Search for the cell housing the specified text and yield its [X, Y] center coordinate. 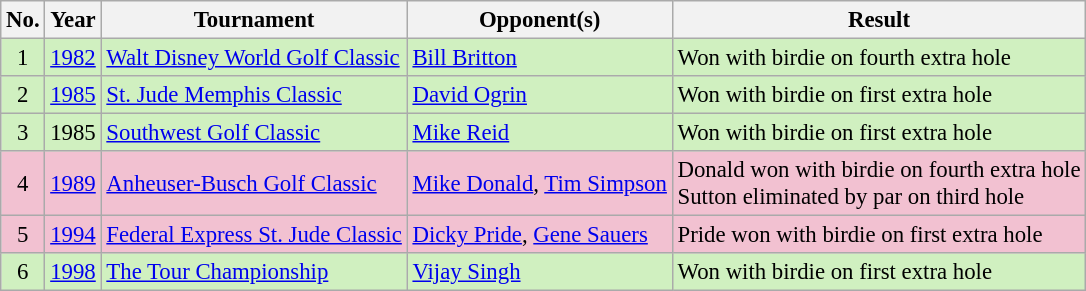
St. Jude Memphis Classic [254, 95]
Pride won with birdie on first extra hole [879, 235]
Southwest Golf Classic [254, 133]
Opponent(s) [540, 20]
5 [23, 235]
Mike Donald, Tim Simpson [540, 184]
Federal Express St. Jude Classic [254, 235]
1982 [73, 58]
1 [23, 58]
Donald won with birdie on fourth extra holeSutton eliminated by par on third hole [879, 184]
Anheuser-Busch Golf Classic [254, 184]
Bill Britton [540, 58]
Mike Reid [540, 133]
David Ogrin [540, 95]
Result [879, 20]
Year [73, 20]
Dicky Pride, Gene Sauers [540, 235]
4 [23, 184]
1994 [73, 235]
3 [23, 133]
Tournament [254, 20]
Won with birdie on fourth extra hole [879, 58]
1989 [73, 184]
No. [23, 20]
2 [23, 95]
Walt Disney World Golf Classic [254, 58]
